Provide the [x, y] coordinate of the cell's center where the given text is located.  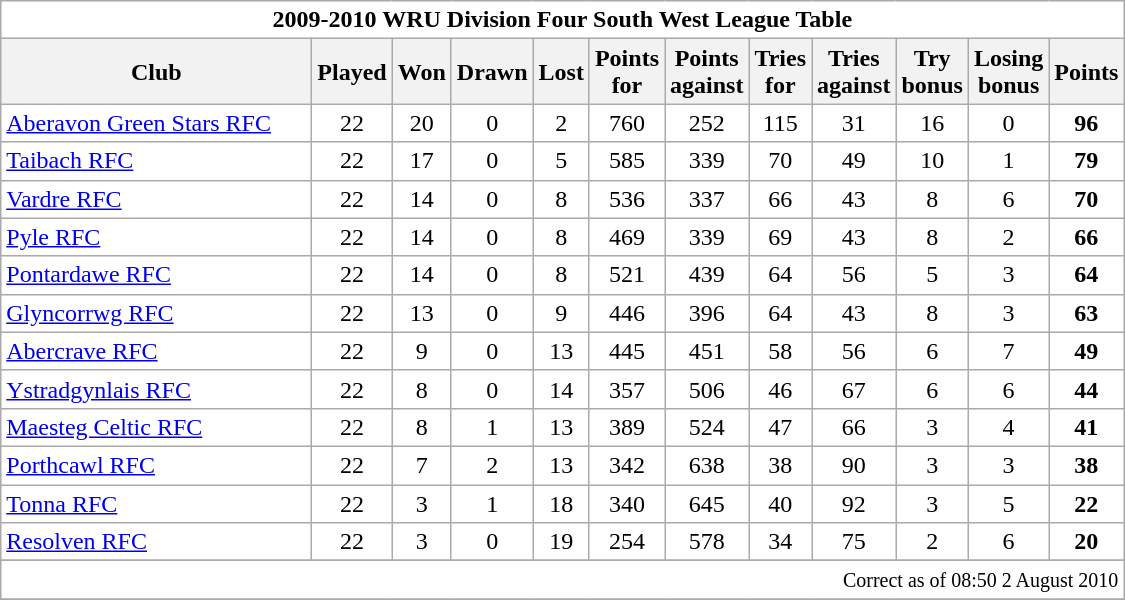
63 [1086, 313]
Losing bonus [1008, 72]
115 [780, 123]
10 [932, 161]
506 [706, 389]
Points against [706, 72]
79 [1086, 161]
4 [1008, 427]
Tonna RFC [156, 503]
Club [156, 72]
Pontardawe RFC [156, 275]
Porthcawl RFC [156, 465]
67 [854, 389]
Points [1086, 72]
16 [932, 123]
638 [706, 465]
Pyle RFC [156, 237]
Played [352, 72]
357 [626, 389]
58 [780, 351]
451 [706, 351]
34 [780, 542]
585 [626, 161]
521 [626, 275]
536 [626, 199]
Vardre RFC [156, 199]
389 [626, 427]
Tries against [854, 72]
Resolven RFC [156, 542]
Glyncorrwg RFC [156, 313]
92 [854, 503]
760 [626, 123]
69 [780, 237]
18 [561, 503]
Points for [626, 72]
446 [626, 313]
75 [854, 542]
578 [706, 542]
645 [706, 503]
Try bonus [932, 72]
47 [780, 427]
Abercrave RFC [156, 351]
90 [854, 465]
17 [422, 161]
Lost [561, 72]
Tries for [780, 72]
19 [561, 542]
44 [1086, 389]
40 [780, 503]
252 [706, 123]
337 [706, 199]
41 [1086, 427]
469 [626, 237]
340 [626, 503]
439 [706, 275]
Taibach RFC [156, 161]
Maesteg Celtic RFC [156, 427]
254 [626, 542]
Won [422, 72]
2009-2010 WRU Division Four South West League Table [562, 20]
31 [854, 123]
342 [626, 465]
Ystradgynlais RFC [156, 389]
524 [706, 427]
Drawn [492, 72]
46 [780, 389]
Aberavon Green Stars RFC [156, 123]
396 [706, 313]
96 [1086, 123]
445 [626, 351]
Correct as of 08:50 2 August 2010 [562, 580]
